Determine the [x, y] coordinate at the center of the cell enclosing the given text.  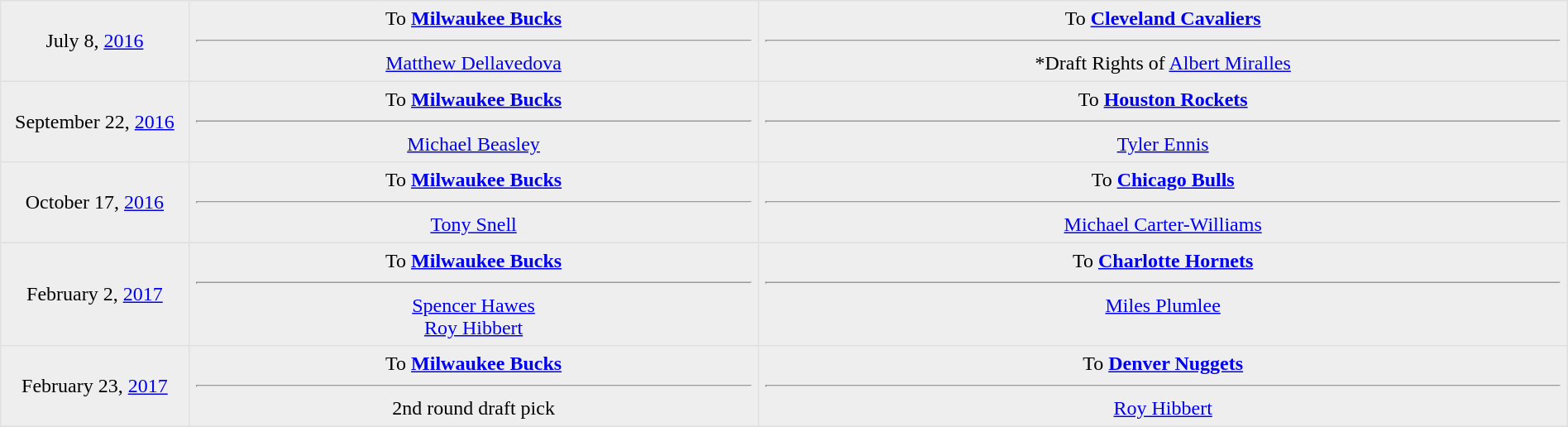
July 8, 2016 [94, 41]
To Milwaukee BucksSpencer HawesRoy Hibbert [473, 294]
To Charlotte HornetsMiles Plumlee [1163, 294]
To Cleveland Cavaliers*Draft Rights of Albert Miralles [1163, 41]
February 2, 2017 [94, 294]
October 17, 2016 [94, 203]
To Chicago BullsMichael Carter-Williams [1163, 203]
To Milwaukee BucksMichael Beasley [473, 122]
September 22, 2016 [94, 122]
To Milwaukee BucksMatthew Dellavedova [473, 41]
To Milwaukee BucksTony Snell [473, 203]
To Milwaukee Bucks2nd round draft pick [473, 386]
February 23, 2017 [94, 386]
To Denver NuggetsRoy Hibbert [1163, 386]
To Houston RocketsTyler Ennis [1163, 122]
